Locate the cell with the specified text and output its (x, y) center coordinate. 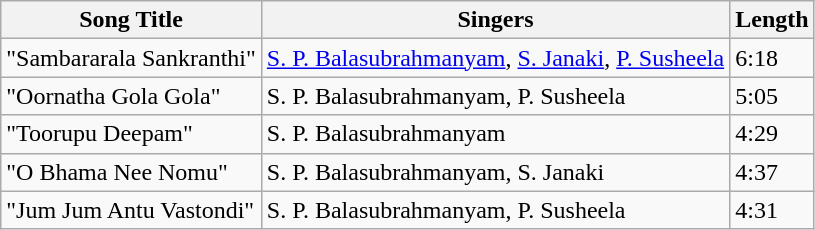
Singers (495, 20)
S. P. Balasubrahmanyam, S. Janaki, P. Susheela (495, 58)
4:29 (772, 134)
S. P. Balasubrahmanyam, S. Janaki (495, 172)
4:31 (772, 210)
"Oornatha Gola Gola" (132, 96)
5:05 (772, 96)
4:37 (772, 172)
"Jum Jum Antu Vastondi" (132, 210)
S. P. Balasubrahmanyam (495, 134)
"Toorupu Deepam" (132, 134)
"Sambararala Sankranthi" (132, 58)
6:18 (772, 58)
"O Bhama Nee Nomu" (132, 172)
Length (772, 20)
Song Title (132, 20)
